From the cell containing the given text, extract its center point as [x, y] coordinate. 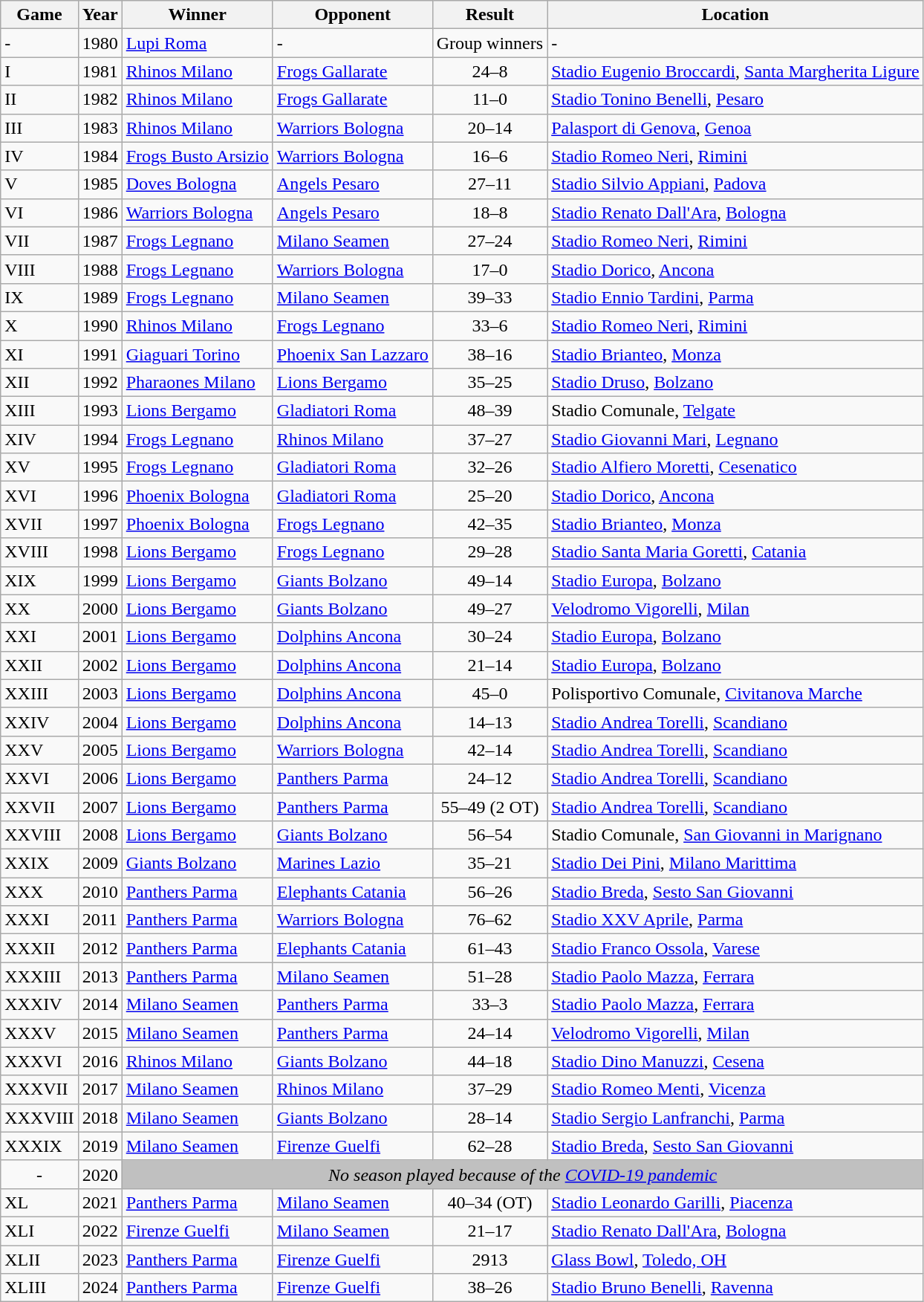
37–27 [489, 439]
2004 [100, 722]
XXIX [39, 864]
XV [39, 467]
2020 [100, 1174]
56–54 [489, 835]
XXXI [39, 920]
28–14 [489, 1118]
Stadio Ennio Tardini, Parma [735, 297]
IV [39, 156]
24–14 [489, 1033]
27–11 [489, 184]
2023 [100, 1260]
29–28 [489, 552]
44–18 [489, 1061]
XXVI [39, 778]
Stadio Dino Manuzzi, Cesena [735, 1061]
Phoenix San Lazzaro [352, 354]
1988 [100, 269]
2014 [100, 1005]
1984 [100, 156]
XXXVIII [39, 1118]
XX [39, 609]
Stadio XXV Aprile, Parma [735, 920]
Frogs Busto Arsizio [198, 156]
45–0 [489, 693]
56–26 [489, 892]
1985 [100, 184]
2024 [100, 1288]
Doves Bologna [198, 184]
Stadio Leonardo Garilli, Piacenza [735, 1202]
Stadio Santa Maria Goretti, Catania [735, 552]
37–29 [489, 1089]
XXXIII [39, 976]
XXVII [39, 806]
1992 [100, 383]
1996 [100, 496]
2019 [100, 1146]
2006 [100, 778]
2013 [100, 976]
1995 [100, 467]
Year [100, 15]
XVIII [39, 552]
38–16 [489, 354]
XVII [39, 524]
IX [39, 297]
24–12 [489, 778]
V [39, 184]
2011 [100, 920]
1989 [100, 297]
49–14 [489, 580]
XXXIV [39, 1005]
VIII [39, 269]
Marines Lazio [352, 864]
XLII [39, 1260]
2008 [100, 835]
2005 [100, 750]
16–6 [489, 156]
1990 [100, 325]
1998 [100, 552]
Polisportivo Comunale, Civitanova Marche [735, 693]
Stadio Dei Pini, Milano Marittima [735, 864]
Giaguari Torino [198, 354]
1994 [100, 439]
55–49 (2 OT) [489, 806]
2012 [100, 948]
Winner [198, 15]
Location [735, 15]
1982 [100, 100]
51–28 [489, 976]
Stadio Alfiero Moretti, Cesenatico [735, 467]
2002 [100, 665]
Glass Bowl, Toledo, OH [735, 1260]
Stadio Giovanni Mari, Legnano [735, 439]
Stadio Romeo Menti, Vicenza [735, 1089]
Group winners [489, 43]
Stadio Eugenio Broccardi, Santa Margherita Ligure [735, 71]
XIV [39, 439]
2010 [100, 892]
I [39, 71]
61–43 [489, 948]
Stadio Silvio Appiani, Padova [735, 184]
Lupi Roma [198, 43]
III [39, 128]
18–8 [489, 213]
2018 [100, 1118]
Stadio Franco Ossola, Varese [735, 948]
Palasport di Genova, Genoa [735, 128]
39–33 [489, 297]
XXXVII [39, 1089]
XXVIII [39, 835]
XII [39, 383]
2003 [100, 693]
42–35 [489, 524]
XXI [39, 637]
2022 [100, 1231]
11–0 [489, 100]
35–21 [489, 864]
25–20 [489, 496]
XXXV [39, 1033]
33–6 [489, 325]
2015 [100, 1033]
1991 [100, 354]
62–28 [489, 1146]
No season played because of the COVID-19 pandemic [523, 1174]
Game [39, 15]
1986 [100, 213]
Stadio Bruno Benelli, Ravenna [735, 1288]
X [39, 325]
2017 [100, 1089]
XIII [39, 411]
XVI [39, 496]
1993 [100, 411]
24–8 [489, 71]
2021 [100, 1202]
2016 [100, 1061]
Stadio Comunale, Telgate [735, 411]
40–34 (OT) [489, 1202]
48–39 [489, 411]
VII [39, 241]
XXX [39, 892]
42–14 [489, 750]
Stadio Druso, Bolzano [735, 383]
XLIII [39, 1288]
1981 [100, 71]
2001 [100, 637]
21–17 [489, 1231]
20–14 [489, 128]
21–14 [489, 665]
Opponent [352, 15]
Stadio Tonino Benelli, Pesaro [735, 100]
XXIII [39, 693]
14–13 [489, 722]
30–24 [489, 637]
Result [489, 15]
Stadio Comunale, San Giovanni in Marignano [735, 835]
2007 [100, 806]
XXV [39, 750]
XL [39, 1202]
XI [39, 354]
XIX [39, 580]
32–26 [489, 467]
Stadio Sergio Lanfranchi, Parma [735, 1118]
1999 [100, 580]
1983 [100, 128]
XXII [39, 665]
38–26 [489, 1288]
49–27 [489, 609]
2000 [100, 609]
XXXVI [39, 1061]
II [39, 100]
17–0 [489, 269]
27–24 [489, 241]
VI [39, 213]
XXIV [39, 722]
1987 [100, 241]
XXXII [39, 948]
33–3 [489, 1005]
1980 [100, 43]
76–62 [489, 920]
Pharaones Milano [198, 383]
XLI [39, 1231]
XXXIX [39, 1146]
2913 [489, 1260]
35–25 [489, 383]
2009 [100, 864]
1997 [100, 524]
